Scan for the cell matching the given text and deliver its [x, y] coordinate at center. 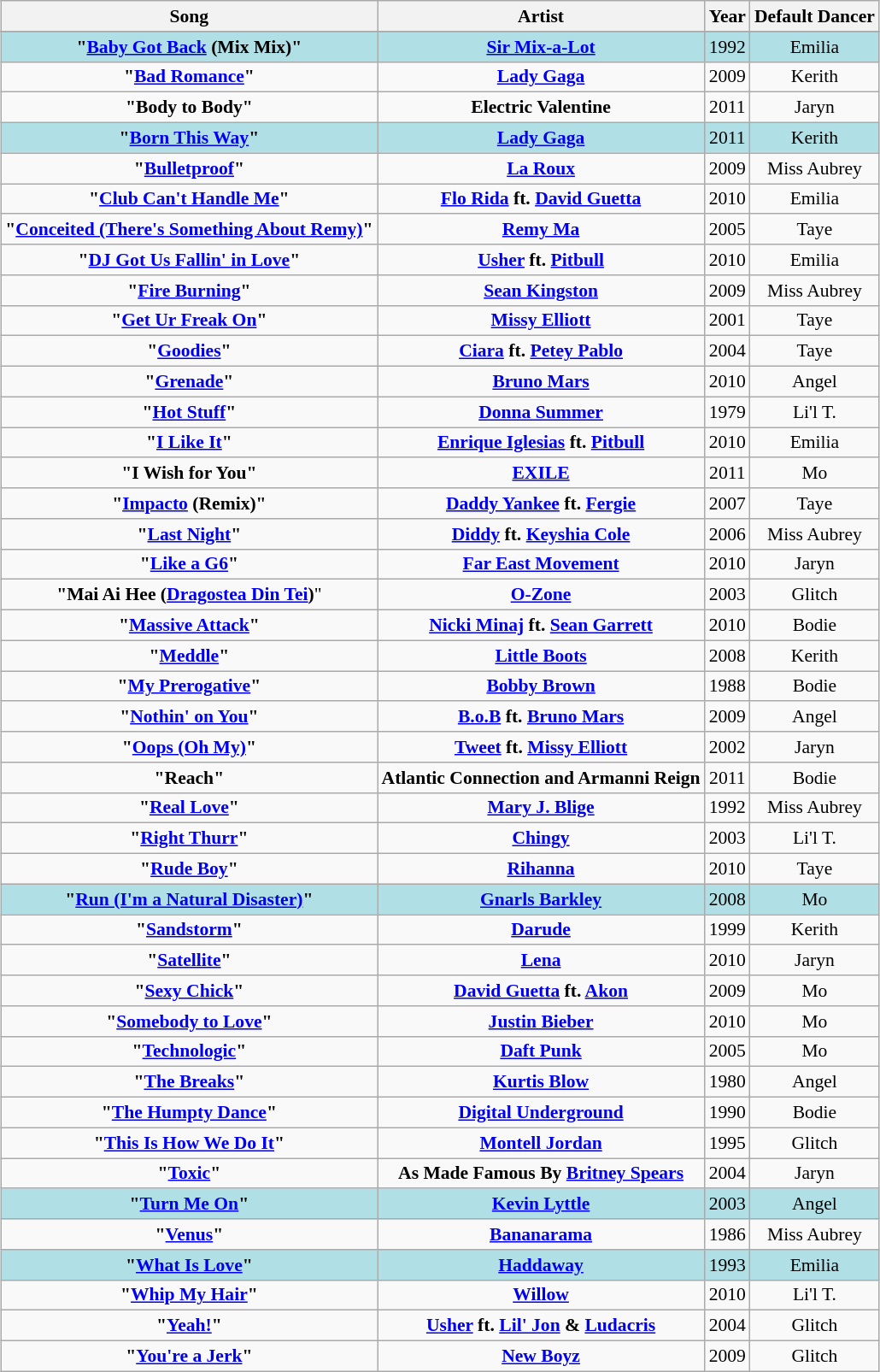
"Somebody to Love" [189, 1021]
Enrique Iglesias ft. Pitbull [542, 443]
2006 [728, 533]
"Sexy Chick" [189, 991]
"Whip My Hair" [189, 1295]
Far East Movement [542, 564]
"The Humpty Dance" [189, 1112]
La Roux [542, 168]
Nicki Minaj ft. Sean Garrett [542, 625]
Default Dancer [815, 16]
1980 [728, 1082]
Donna Summer [542, 412]
"Mai Ai Hee (Dragostea Din Tei)" [189, 595]
"Turn Me On" [189, 1204]
"Meddle" [189, 656]
Artist [542, 16]
Atlantic Connection and Armanni Reign [542, 777]
"Massive Attack" [189, 625]
Lena [542, 960]
"Baby Got Back (Mix Mix)" [189, 46]
Montell Jordan [542, 1143]
"This Is How We Do It" [189, 1143]
"Reach" [189, 777]
"Right Thurr" [189, 839]
"You're a Jerk" [189, 1356]
Little Boots [542, 656]
"Goodies" [189, 351]
Bananarama [542, 1234]
"My Prerogative" [189, 686]
Daft Punk [542, 1051]
B.o.B ft. Bruno Mars [542, 716]
"Toxic" [189, 1173]
Rihanna [542, 869]
1995 [728, 1143]
"DJ Got Us Fallin' in Love" [189, 260]
2002 [728, 747]
"Yeah!" [189, 1326]
"Impacto (Remix)" [189, 503]
Kurtis Blow [542, 1082]
"I Wish for You" [189, 473]
O-Zone [542, 595]
1993 [728, 1264]
"Sandstorm" [189, 930]
"Body to Body" [189, 108]
Flo Rida ft. David Guetta [542, 198]
Daddy Yankee ft. Fergie [542, 503]
"Get Ur Freak On" [189, 321]
1979 [728, 412]
Ciara ft. Petey Pablo [542, 351]
"Hot Stuff" [189, 412]
Usher ft. Lil' Jon & Ludacris [542, 1326]
"Satellite" [189, 960]
Chingy [542, 839]
"Grenade" [189, 381]
"Real Love" [189, 808]
"Rude Boy" [189, 869]
Mary J. Blige [542, 808]
Tweet ft. Missy Elliott [542, 747]
2007 [728, 503]
Electric Valentine [542, 108]
"Last Night" [189, 533]
Kevin Lyttle [542, 1204]
2001 [728, 321]
EXILE [542, 473]
"Venus" [189, 1234]
"The Breaks" [189, 1082]
David Guetta ft. Akon [542, 991]
"What Is Love" [189, 1264]
"Technologic" [189, 1051]
Digital Underground [542, 1112]
"I Like It" [189, 443]
"Run (I'm a Natural Disaster)" [189, 899]
"Bad Romance" [189, 77]
Haddaway [542, 1264]
"Club Can't Handle Me" [189, 198]
"Fire Burning" [189, 290]
"Bulletproof" [189, 168]
1986 [728, 1234]
Sir Mix-a-Lot [542, 46]
Song [189, 16]
Bruno Mars [542, 381]
1999 [728, 930]
Justin Bieber [542, 1021]
Missy Elliott [542, 321]
Diddy ft. Keyshia Cole [542, 533]
Usher ft. Pitbull [542, 260]
Willow [542, 1295]
Sean Kingston [542, 290]
"Nothin' on You" [189, 716]
Darude [542, 930]
"Like a G6" [189, 564]
"Born This Way" [189, 138]
New Boyz [542, 1356]
Gnarls Barkley [542, 899]
"Oops (Oh My)" [189, 747]
As Made Famous By Britney Spears [542, 1173]
Remy Ma [542, 229]
Year [728, 16]
1988 [728, 686]
1990 [728, 1112]
"Conceited (There's Something About Remy)" [189, 229]
Bobby Brown [542, 686]
